Output the (x, y) coordinate of the center of the cell containing the given text.  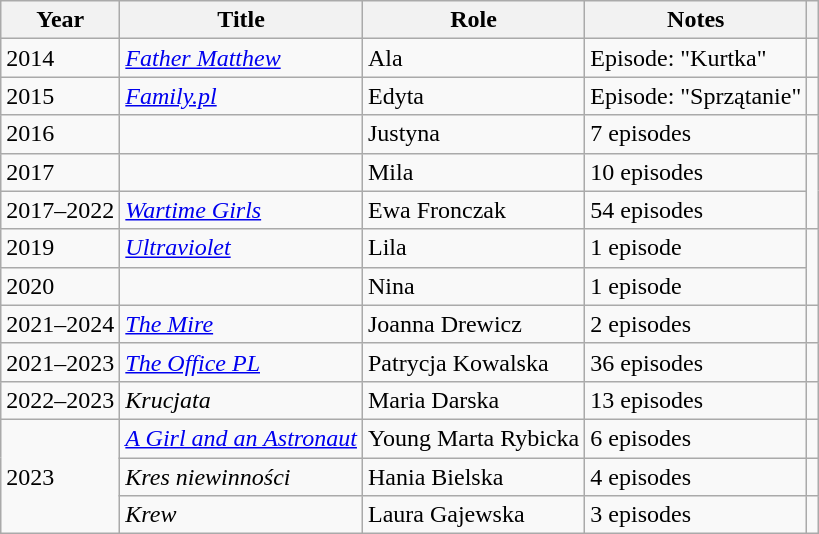
2022–2023 (60, 400)
Ala (473, 58)
Father Matthew (242, 58)
Krucjata (242, 400)
Mila (473, 172)
Wartime Girls (242, 210)
Joanna Drewicz (473, 324)
Year (60, 20)
2021–2023 (60, 362)
Ultraviolet (242, 248)
Ewa Fronczak (473, 210)
54 episodes (696, 210)
2020 (60, 286)
Hania Bielska (473, 477)
2021–2024 (60, 324)
3 episodes (696, 515)
Laura Gajewska (473, 515)
Lila (473, 248)
36 episodes (696, 362)
Role (473, 20)
Young Marta Rybicka (473, 438)
2014 (60, 58)
2017–2022 (60, 210)
7 episodes (696, 134)
Notes (696, 20)
6 episodes (696, 438)
13 episodes (696, 400)
A Girl and an Astronaut (242, 438)
10 episodes (696, 172)
The Office PL (242, 362)
2023 (60, 476)
4 episodes (696, 477)
2019 (60, 248)
Title (242, 20)
Justyna (473, 134)
Edyta (473, 96)
2017 (60, 172)
Nina (473, 286)
Episode: "Sprzątanie" (696, 96)
Patrycja Kowalska (473, 362)
Family.pl (242, 96)
Kres niewinności (242, 477)
The Mire (242, 324)
2 episodes (696, 324)
Krew (242, 515)
Episode: "Kurtka" (696, 58)
2016 (60, 134)
Maria Darska (473, 400)
2015 (60, 96)
